Capture the cell that displays the provided text and extract its (X, Y) central coordinate. 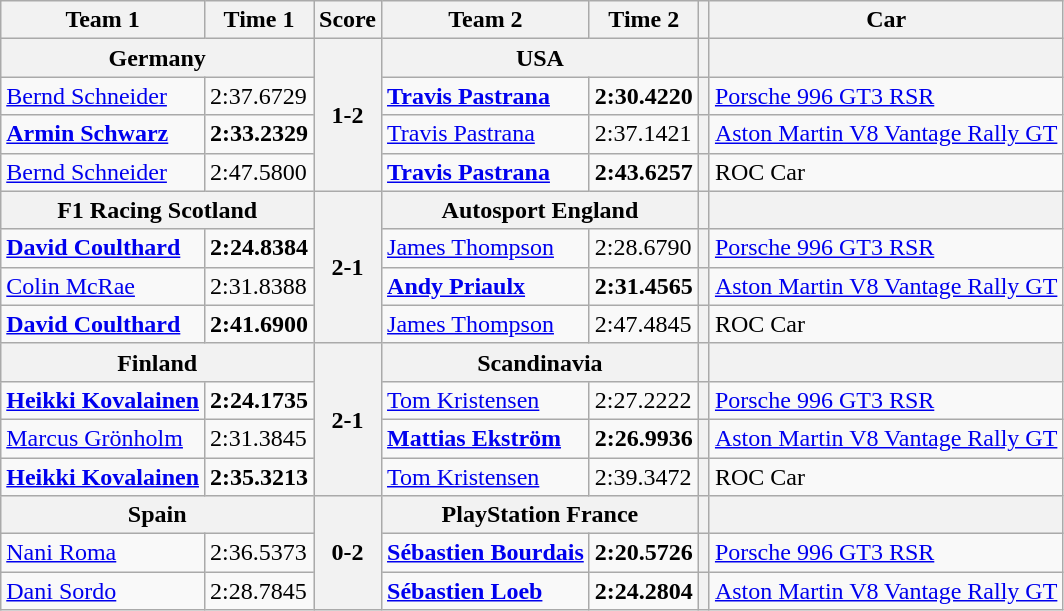
Armin Schwarz (103, 134)
2:31.4565 (644, 286)
2:24.1735 (260, 400)
2:30.4220 (644, 96)
Team 2 (486, 20)
0-2 (348, 553)
2:47.4845 (644, 324)
2:31.3845 (260, 438)
Finland (158, 362)
2:31.8388 (260, 286)
Dani Sordo (103, 591)
2:37.1421 (644, 134)
Score (348, 20)
2:24.2804 (644, 591)
Team 1 (103, 20)
2:27.2222 (644, 400)
Sébastien Bourdais (486, 553)
Nani Roma (103, 553)
Colin McRae (103, 286)
2:43.6257 (644, 172)
Andy Priaulx (486, 286)
Scandinavia (540, 362)
2:24.8384 (260, 248)
Car (886, 20)
Time 1 (260, 20)
2:41.6900 (260, 324)
PlayStation France (540, 515)
Autosport England (540, 210)
2:39.3472 (644, 477)
Germany (158, 58)
Spain (158, 515)
F1 Racing Scotland (158, 210)
2:47.5800 (260, 172)
2:26.9936 (644, 438)
Mattias Ekström (486, 438)
2:20.5726 (644, 553)
Sébastien Loeb (486, 591)
2:28.7845 (260, 591)
2:35.3213 (260, 477)
1-2 (348, 115)
2:28.6790 (644, 248)
2:37.6729 (260, 96)
Marcus Grönholm (103, 438)
2:33.2329 (260, 134)
2:36.5373 (260, 553)
Time 2 (644, 20)
USA (540, 58)
